Pinpoint the cell where the given text exists, returning its [x, y] midpoint coordinate. 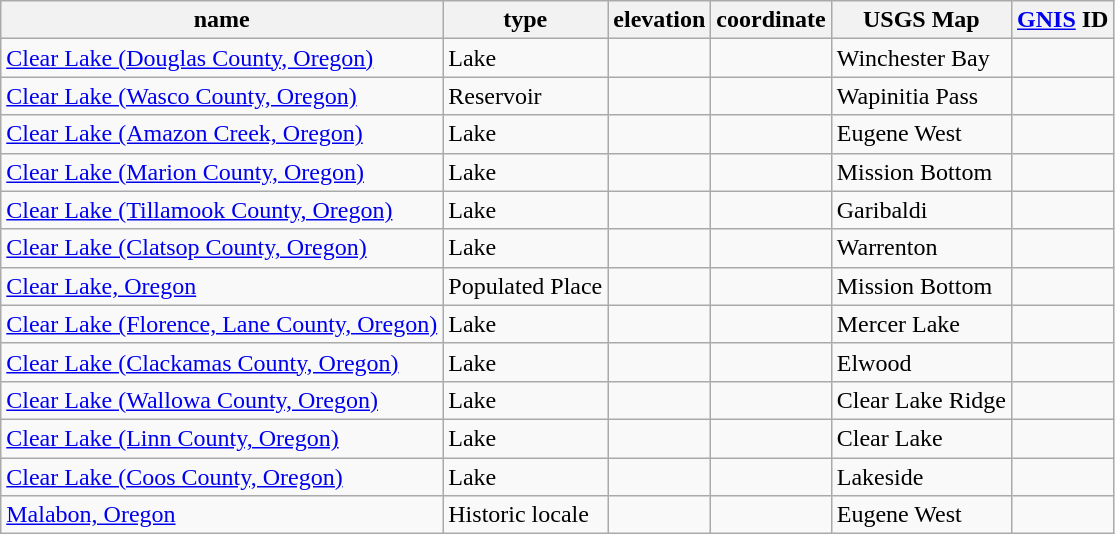
Reservoir [526, 96]
Winchester Bay [921, 58]
Clear Lake Ridge [921, 400]
Clear Lake (Clatsop County, Oregon) [222, 248]
Clear Lake (Clackamas County, Oregon) [222, 362]
Elwood [921, 362]
GNIS ID [1063, 20]
Clear Lake [921, 438]
Clear Lake (Wallowa County, Oregon) [222, 400]
Malabon, Oregon [222, 515]
Lakeside [921, 477]
Clear Lake (Wasco County, Oregon) [222, 96]
coordinate [771, 20]
Clear Lake (Douglas County, Oregon) [222, 58]
Historic locale [526, 515]
Clear Lake (Florence, Lane County, Oregon) [222, 324]
elevation [660, 20]
Clear Lake (Amazon Creek, Oregon) [222, 134]
Clear Lake (Marion County, Oregon) [222, 172]
Warrenton [921, 248]
Garibaldi [921, 210]
Clear Lake (Coos County, Oregon) [222, 477]
Wapinitia Pass [921, 96]
USGS Map [921, 20]
Clear Lake (Linn County, Oregon) [222, 438]
type [526, 20]
name [222, 20]
Mercer Lake [921, 324]
Populated Place [526, 286]
Clear Lake, Oregon [222, 286]
Clear Lake (Tillamook County, Oregon) [222, 210]
